Scan for the cell matching the given text and deliver its [x, y] coordinate at center. 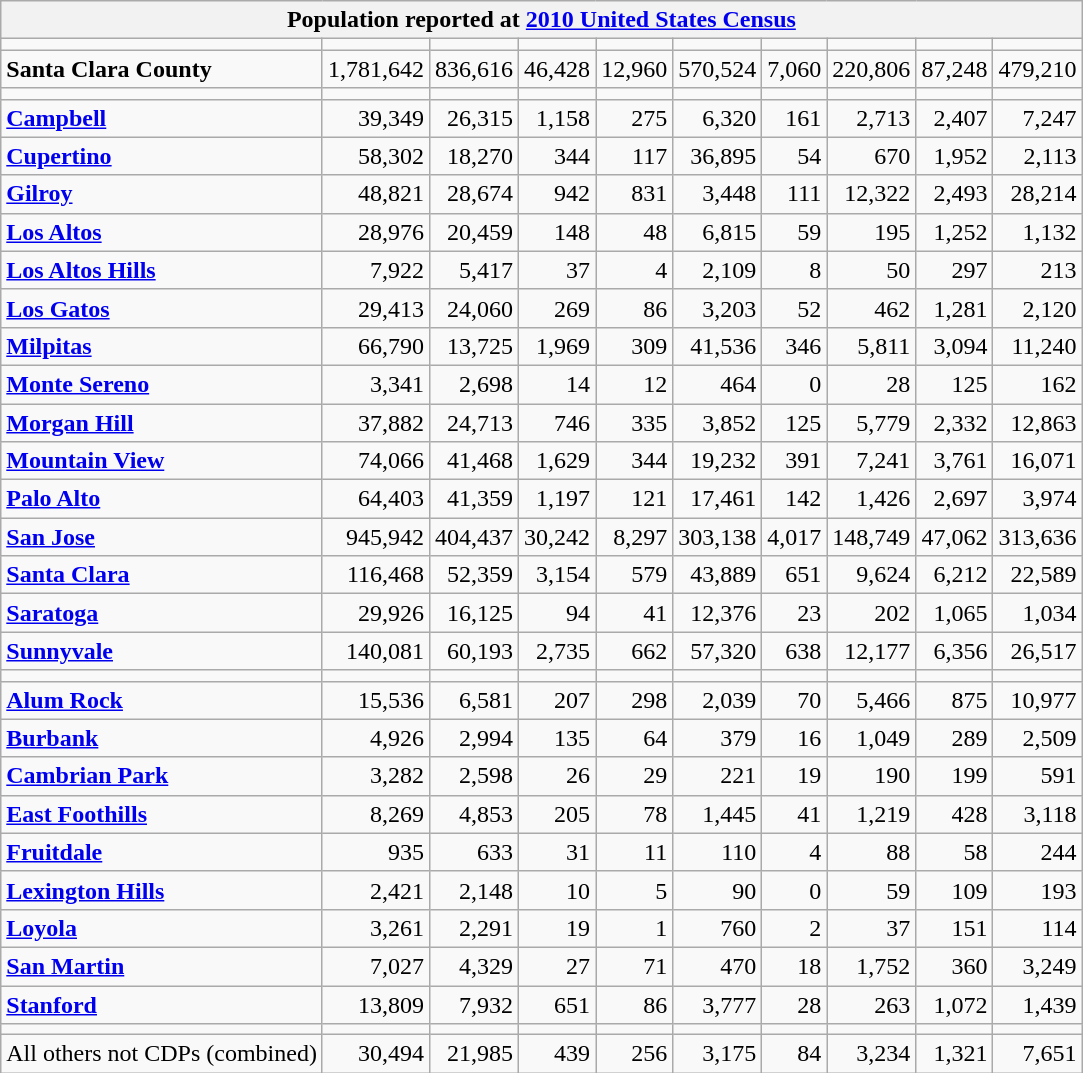
111 [794, 194]
1,969 [558, 346]
116,468 [376, 575]
220,806 [872, 69]
7,241 [872, 461]
1,952 [954, 156]
Los Altos [162, 232]
7,651 [1038, 1054]
579 [634, 575]
12 [634, 384]
3,761 [954, 461]
2,120 [1038, 308]
16,071 [1038, 461]
3,974 [1038, 499]
193 [1038, 890]
Gilroy [162, 194]
4,926 [376, 738]
404,437 [474, 537]
24,713 [474, 423]
24,060 [474, 308]
Campbell [162, 118]
746 [558, 423]
5 [634, 890]
195 [872, 232]
303,138 [718, 537]
18,270 [474, 156]
12,177 [872, 651]
3,249 [1038, 966]
16 [794, 738]
Sunnyvale [162, 651]
2,735 [558, 651]
6,815 [718, 232]
12,960 [634, 69]
670 [872, 156]
All others not CDPs (combined) [162, 1054]
479,210 [1038, 69]
1,439 [1038, 1005]
8 [794, 270]
7,060 [794, 69]
26,517 [1038, 651]
439 [558, 1054]
2,332 [954, 423]
2,994 [474, 738]
90 [718, 890]
3,261 [376, 928]
244 [1038, 852]
190 [872, 776]
41,536 [718, 346]
37,882 [376, 423]
6,212 [954, 575]
Palo Alto [162, 499]
1,158 [558, 118]
142 [794, 499]
346 [794, 346]
4,329 [474, 966]
39,349 [376, 118]
275 [634, 118]
1,426 [872, 499]
7,922 [376, 270]
570,524 [718, 69]
1,034 [1038, 613]
16,125 [474, 613]
47,062 [954, 537]
30,242 [558, 537]
19,232 [718, 461]
162 [1038, 384]
10,977 [1038, 700]
Santa Clara [162, 575]
1,065 [954, 613]
23 [794, 613]
2,421 [376, 890]
29,413 [376, 308]
26,315 [474, 118]
2,291 [474, 928]
831 [634, 194]
54 [794, 156]
48,821 [376, 194]
3,341 [376, 384]
114 [1038, 928]
1,321 [954, 1054]
Population reported at 2010 United States Census [542, 20]
935 [376, 852]
84 [794, 1054]
6,356 [954, 651]
2,493 [954, 194]
3,203 [718, 308]
298 [634, 700]
1,072 [954, 1005]
942 [558, 194]
3,234 [872, 1054]
1,219 [872, 814]
1,781,642 [376, 69]
335 [634, 423]
74,066 [376, 461]
110 [718, 852]
Lexington Hills [162, 890]
88 [872, 852]
58,302 [376, 156]
Loyola [162, 928]
58 [954, 852]
22,589 [1038, 575]
5,779 [872, 423]
2,148 [474, 890]
662 [634, 651]
Alum Rock [162, 700]
8,269 [376, 814]
109 [954, 890]
13,725 [474, 346]
30,494 [376, 1054]
1,752 [872, 966]
12,863 [1038, 423]
633 [474, 852]
2,407 [954, 118]
2,697 [954, 499]
28,214 [1038, 194]
256 [634, 1054]
3,282 [376, 776]
9,624 [872, 575]
71 [634, 966]
14 [558, 384]
2,713 [872, 118]
10 [558, 890]
50 [872, 270]
221 [718, 776]
San Jose [162, 537]
Santa Clara County [162, 69]
205 [558, 814]
15,536 [376, 700]
360 [954, 966]
7,247 [1038, 118]
6,581 [474, 700]
36,895 [718, 156]
2,698 [474, 384]
2,109 [718, 270]
591 [1038, 776]
Cupertino [162, 156]
135 [558, 738]
309 [634, 346]
East Foothills [162, 814]
12,322 [872, 194]
3,777 [718, 1005]
3,175 [718, 1054]
1 [634, 928]
28,674 [474, 194]
638 [794, 651]
31 [558, 852]
148,749 [872, 537]
263 [872, 1005]
41,359 [474, 499]
11,240 [1038, 346]
11 [634, 852]
297 [954, 270]
2,598 [474, 776]
1,132 [1038, 232]
5,466 [872, 700]
2 [794, 928]
1,049 [872, 738]
San Martin [162, 966]
20,459 [474, 232]
70 [794, 700]
313,636 [1038, 537]
41,468 [474, 461]
117 [634, 156]
Fruitdale [162, 852]
52 [794, 308]
Los Gatos [162, 308]
4,853 [474, 814]
1,629 [558, 461]
18 [794, 966]
Saratoga [162, 613]
3,094 [954, 346]
3,154 [558, 575]
5,417 [474, 270]
379 [718, 738]
26 [558, 776]
269 [558, 308]
Milpitas [162, 346]
Monte Sereno [162, 384]
28,976 [376, 232]
46,428 [558, 69]
3,118 [1038, 814]
52,359 [474, 575]
202 [872, 613]
Los Altos Hills [162, 270]
470 [718, 966]
Stanford [162, 1005]
6,320 [718, 118]
Burbank [162, 738]
43,889 [718, 575]
29,926 [376, 613]
60,193 [474, 651]
464 [718, 384]
213 [1038, 270]
875 [954, 700]
836,616 [474, 69]
94 [558, 613]
140,081 [376, 651]
1,252 [954, 232]
3,448 [718, 194]
2,509 [1038, 738]
Morgan Hill [162, 423]
29 [634, 776]
13,809 [376, 1005]
48 [634, 232]
87,248 [954, 69]
148 [558, 232]
1,281 [954, 308]
27 [558, 966]
4,017 [794, 537]
64,403 [376, 499]
151 [954, 928]
66,790 [376, 346]
2,039 [718, 700]
462 [872, 308]
428 [954, 814]
2,113 [1038, 156]
78 [634, 814]
12,376 [718, 613]
1,197 [558, 499]
760 [718, 928]
8,297 [634, 537]
7,932 [474, 1005]
391 [794, 461]
7,027 [376, 966]
289 [954, 738]
21,985 [474, 1054]
57,320 [718, 651]
1,445 [718, 814]
17,461 [718, 499]
207 [558, 700]
Cambrian Park [162, 776]
64 [634, 738]
945,942 [376, 537]
5,811 [872, 346]
3,852 [718, 423]
121 [634, 499]
161 [794, 118]
Mountain View [162, 461]
199 [954, 776]
